Identify which cell holds the provided text, then report its (X, Y) central coordinate. 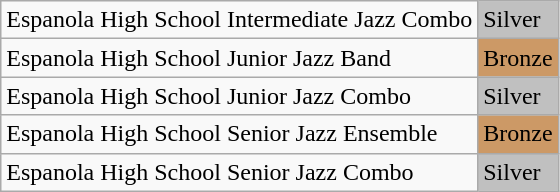
Espanola High School Senior Jazz Combo (240, 172)
Espanola High School Intermediate Jazz Combo (240, 20)
Espanola High School Junior Jazz Combo (240, 96)
Espanola High School Senior Jazz Ensemble (240, 134)
Espanola High School Junior Jazz Band (240, 58)
